Extract the (x, y) coordinate from the center of the cell holding the provided text.  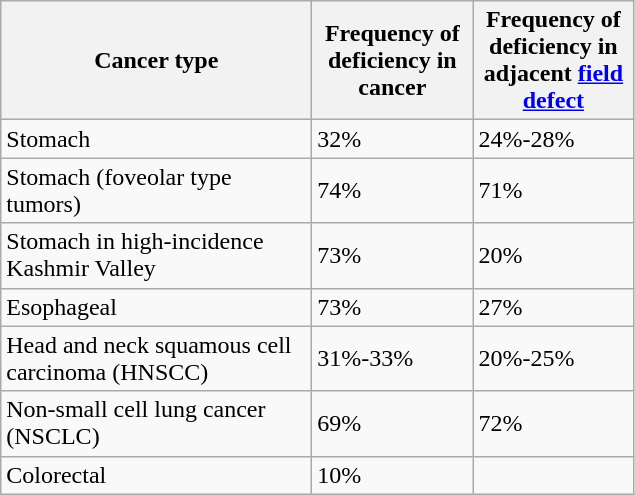
32% (392, 139)
Frequency of deficiency in cancer (392, 60)
72% (554, 424)
Stomach (156, 139)
Colorectal (156, 475)
Esophageal (156, 307)
69% (392, 424)
74% (392, 190)
Cancer type (156, 60)
20% (554, 256)
71% (554, 190)
Stomach (foveolar type tumors) (156, 190)
10% (392, 475)
Frequency of deficiency in adjacent field defect (554, 60)
20%-25% (554, 358)
27% (554, 307)
Non-small cell lung cancer (NSCLC) (156, 424)
Stomach in high-incidence Kashmir Valley (156, 256)
31%-33% (392, 358)
Head and neck squamous cell carcinoma (HNSCC) (156, 358)
24%-28% (554, 139)
